Return the [x, y] coordinate for the center point of the cell that contains the specified text.  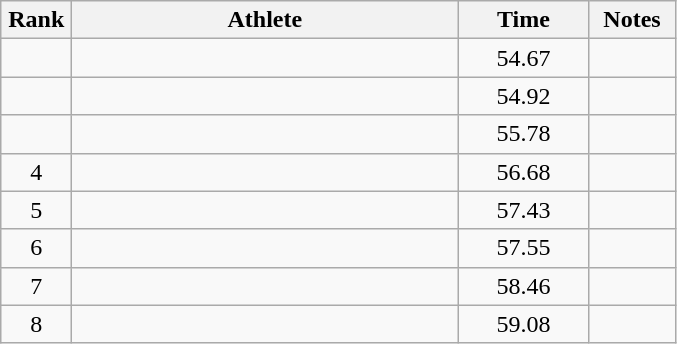
6 [36, 248]
55.78 [524, 134]
Notes [632, 20]
5 [36, 210]
54.92 [524, 96]
7 [36, 286]
57.55 [524, 248]
Rank [36, 20]
4 [36, 172]
56.68 [524, 172]
Athlete [265, 20]
54.67 [524, 58]
Time [524, 20]
58.46 [524, 286]
59.08 [524, 324]
57.43 [524, 210]
8 [36, 324]
